Pinpoint the cell where the given text exists, returning its (X, Y) midpoint coordinate. 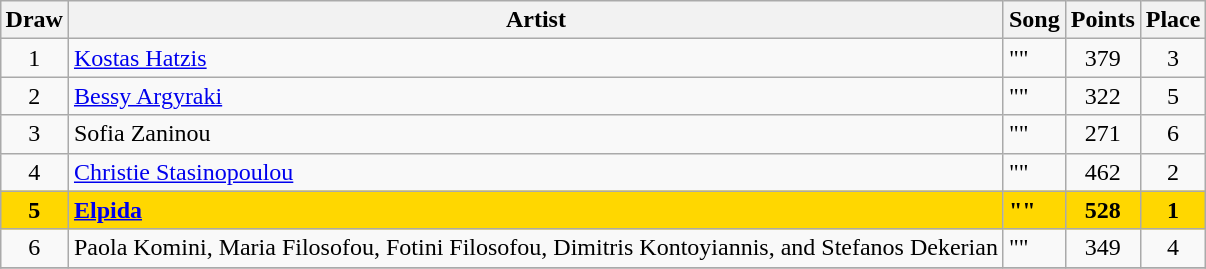
Draw (34, 20)
Bessy Argyraki (536, 96)
Points (1102, 20)
379 (1102, 58)
Artist (536, 20)
Kostas Hatzis (536, 58)
Elpida (536, 210)
322 (1102, 96)
Place (1173, 20)
Paola Komini, Maria Filosofou, Fotini Filosofou, Dimitris Kontoyiannis, and Stefanos Dekerian (536, 248)
271 (1102, 134)
Sofia Zaninou (536, 134)
Song (1034, 20)
528 (1102, 210)
349 (1102, 248)
462 (1102, 172)
Christie Stasinopoulou (536, 172)
